Determine the (x, y) coordinate at the center of the cell enclosing the given text.  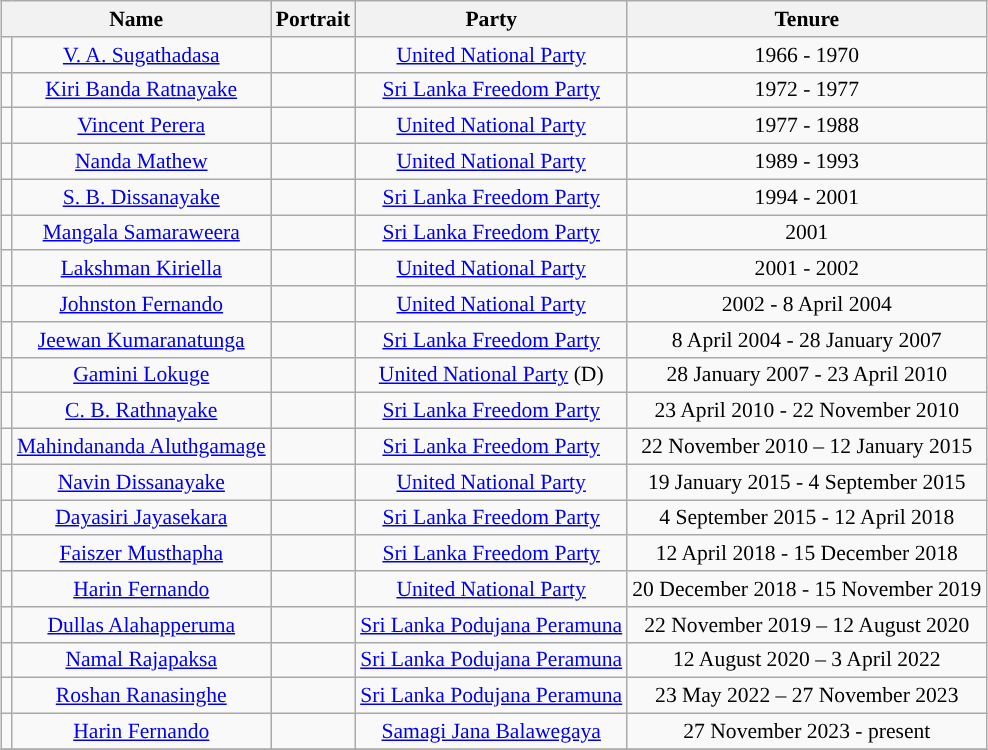
12 April 2018 - 15 December 2018 (806, 554)
Samagi Jana Balawegaya (491, 732)
22 November 2010 – 12 January 2015 (806, 447)
Dayasiri Jayasekara (142, 518)
27 November 2023 - present (806, 732)
Tenure (806, 19)
1994 - 2001 (806, 197)
Mahindananda Aluthgamage (142, 447)
Mangala Samaraweera (142, 233)
Faiszer Musthapha (142, 554)
Name (136, 19)
Vincent Perera (142, 126)
8 April 2004 - 28 January 2007 (806, 340)
19 January 2015 - 4 September 2015 (806, 482)
23 May 2022 – 27 November 2023 (806, 696)
Party (491, 19)
United National Party (D) (491, 375)
Navin Dissanayake (142, 482)
1977 - 1988 (806, 126)
2002 - 8 April 2004 (806, 304)
C. B. Rathnayake (142, 411)
Roshan Ranasinghe (142, 696)
V. A. Sugathadasa (142, 55)
Dullas Alahapperuma (142, 625)
12 August 2020 – 3 April 2022 (806, 660)
1989 - 1993 (806, 162)
Johnston Fernando (142, 304)
S. B. Dissanayake (142, 197)
1966 - 1970 (806, 55)
1972 - 1977 (806, 90)
Kiri Banda Ratnayake (142, 90)
22 November 2019 – 12 August 2020 (806, 625)
2001 (806, 233)
28 January 2007 - 23 April 2010 (806, 375)
Nanda Mathew (142, 162)
23 April 2010 - 22 November 2010 (806, 411)
Jeewan Kumaranatunga (142, 340)
4 September 2015 - 12 April 2018 (806, 518)
20 December 2018 - 15 November 2019 (806, 589)
Lakshman Kiriella (142, 269)
Namal Rajapaksa (142, 660)
Portrait (313, 19)
2001 - 2002 (806, 269)
Gamini Lokuge (142, 375)
